Pinpoint the cell where the given text exists, returning its (X, Y) midpoint coordinate. 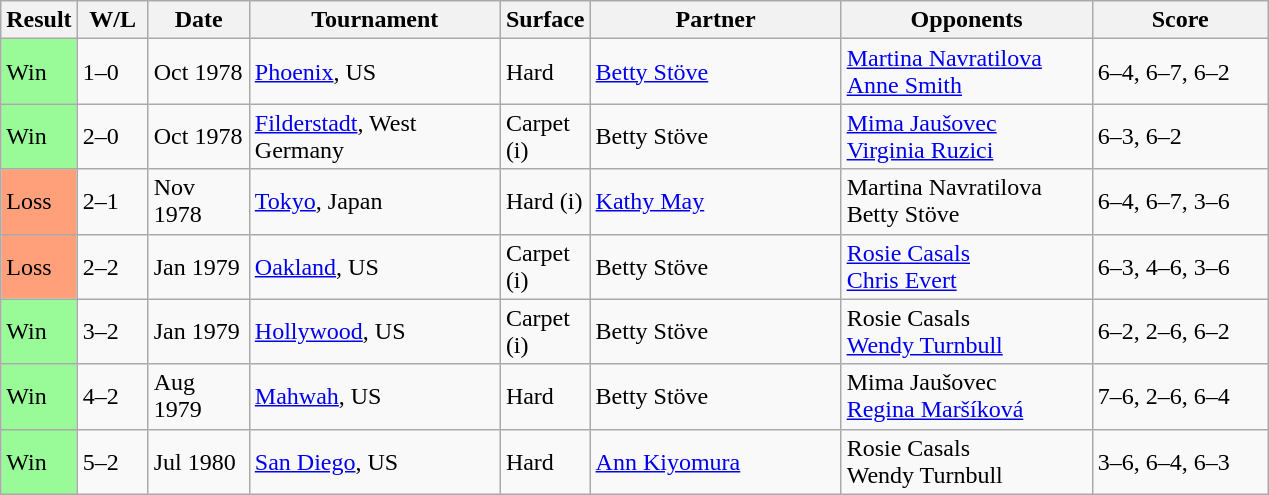
Ann Kiyomura (716, 462)
4–2 (112, 396)
1–0 (112, 72)
3–2 (112, 332)
Score (1180, 20)
6–4, 6–7, 3–6 (1180, 202)
6–4, 6–7, 6–2 (1180, 72)
Oakland, US (374, 266)
Martina Navratilova Betty Stöve (966, 202)
Mima Jaušovec Regina Maršíková (966, 396)
Tokyo, Japan (374, 202)
Result (39, 20)
Jul 1980 (198, 462)
Martina Navratilova Anne Smith (966, 72)
Partner (716, 20)
6–2, 2–6, 6–2 (1180, 332)
Hard (i) (545, 202)
Opponents (966, 20)
5–2 (112, 462)
2–1 (112, 202)
Nov 1978 (198, 202)
7–6, 2–6, 6–4 (1180, 396)
W/L (112, 20)
Kathy May (716, 202)
Mima Jaušovec Virginia Ruzici (966, 136)
6–3, 6–2 (1180, 136)
Rosie Casals Chris Evert (966, 266)
6–3, 4–6, 3–6 (1180, 266)
Hollywood, US (374, 332)
2–0 (112, 136)
2–2 (112, 266)
Phoenix, US (374, 72)
Tournament (374, 20)
Aug 1979 (198, 396)
3–6, 6–4, 6–3 (1180, 462)
San Diego, US (374, 462)
Mahwah, US (374, 396)
Filderstadt, West Germany (374, 136)
Date (198, 20)
Surface (545, 20)
